Locate the cell with the specified text and output its [x, y] center coordinate. 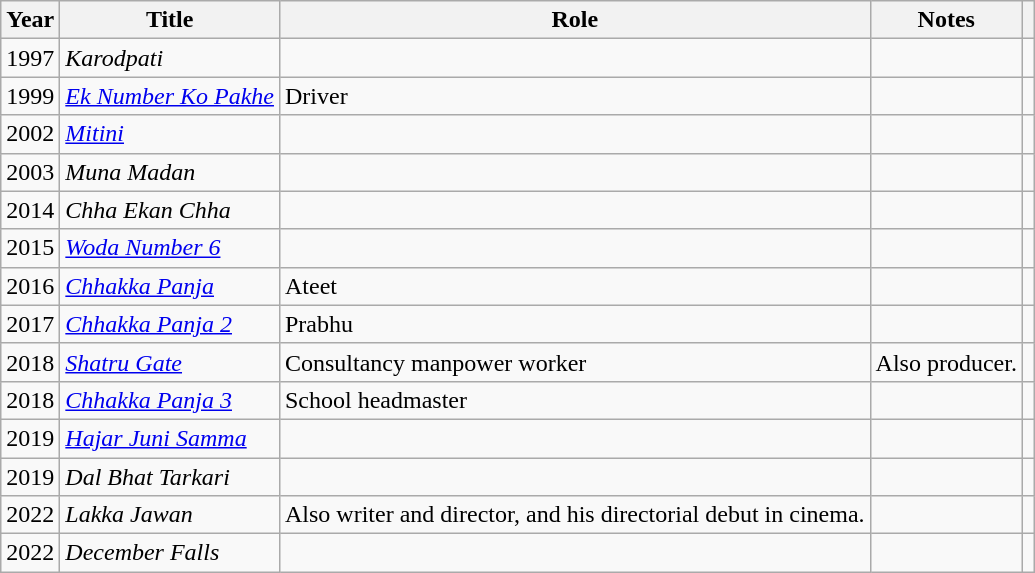
Chhakka Panja 3 [170, 400]
Also writer and director, and his directorial debut in cinema. [574, 515]
2014 [30, 210]
2016 [30, 286]
2003 [30, 172]
December Falls [170, 553]
Year [30, 20]
Chha Ekan Chha [170, 210]
School headmaster [574, 400]
Prabhu [574, 324]
Shatru Gate [170, 362]
Ek Number Ko Pakhe [170, 96]
1997 [30, 58]
Notes [946, 20]
2002 [30, 134]
Lakka Jawan [170, 515]
Woda Number 6 [170, 248]
Dal Bhat Tarkari [170, 477]
Muna Madan [170, 172]
Also producer. [946, 362]
Driver [574, 96]
Consultancy manpower worker [574, 362]
Chhakka Panja 2 [170, 324]
Ateet [574, 286]
Hajar Juni Samma [170, 438]
Mitini [170, 134]
Role [574, 20]
2015 [30, 248]
Title [170, 20]
Karodpati [170, 58]
Chhakka Panja [170, 286]
1999 [30, 96]
2017 [30, 324]
